Capture the cell that displays the provided text and extract its (X, Y) central coordinate. 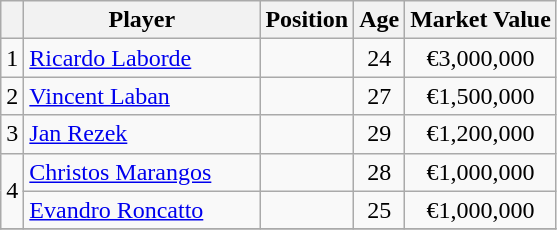
Christos Marangos (142, 172)
€3,000,000 (481, 58)
Ricardo Laborde (142, 58)
Market Value (481, 20)
24 (380, 58)
25 (380, 210)
29 (380, 134)
3 (12, 134)
27 (380, 96)
Position (307, 20)
€1,200,000 (481, 134)
Age (380, 20)
Evandro Roncatto (142, 210)
€1,500,000 (481, 96)
28 (380, 172)
1 (12, 58)
4 (12, 191)
Player (142, 20)
2 (12, 96)
Jan Rezek (142, 134)
Vincent Laban (142, 96)
